Search for the cell housing the specified text and yield its (X, Y) center coordinate. 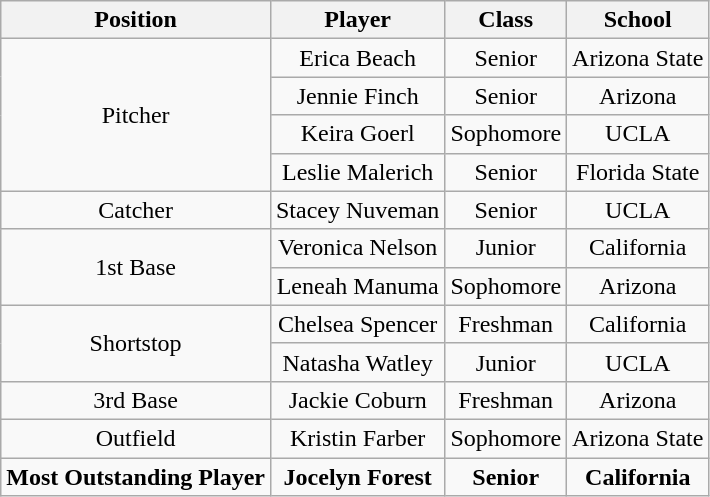
Class (506, 20)
3rd Base (136, 400)
Chelsea Spencer (357, 324)
Shortstop (136, 343)
Pitcher (136, 115)
Leneah Manuma (357, 286)
1st Base (136, 267)
Natasha Watley (357, 362)
Jennie Finch (357, 96)
Leslie Malerich (357, 172)
Keira Goerl (357, 134)
Player (357, 20)
Stacey Nuveman (357, 210)
Erica Beach (357, 58)
Position (136, 20)
Jocelyn Forest (357, 477)
Most Outstanding Player (136, 477)
Florida State (638, 172)
Outfield (136, 438)
Catcher (136, 210)
Veronica Nelson (357, 248)
Jackie Coburn (357, 400)
School (638, 20)
Kristin Farber (357, 438)
